Extract the [x, y] coordinate from the center of the cell holding the provided text.  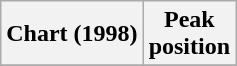
Peakposition [189, 34]
Chart (1998) [72, 34]
